Identify which cell holds the provided text, then report its (x, y) central coordinate. 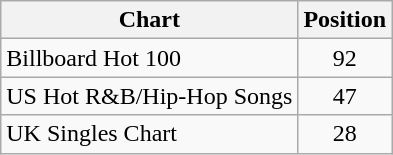
28 (345, 134)
92 (345, 58)
Billboard Hot 100 (150, 58)
UK Singles Chart (150, 134)
Position (345, 20)
US Hot R&B/Hip-Hop Songs (150, 96)
47 (345, 96)
Chart (150, 20)
